Locate the cell with the specified text and output its [X, Y] center coordinate. 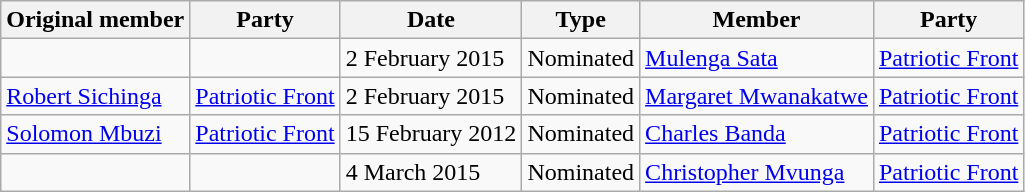
Solomon Mbuzi [96, 134]
Type [581, 20]
Member [757, 20]
Charles Banda [757, 134]
Date [431, 20]
Mulenga Sata [757, 58]
Original member [96, 20]
15 February 2012 [431, 134]
Christopher Mvunga [757, 172]
Robert Sichinga [96, 96]
Margaret Mwanakatwe [757, 96]
4 March 2015 [431, 172]
